Locate the cell with the specified text and output its (X, Y) center coordinate. 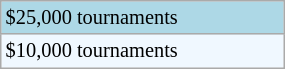
$25,000 tournaments (142, 17)
$10,000 tournaments (142, 51)
